Return (X, Y) of the center of cell containing provided text 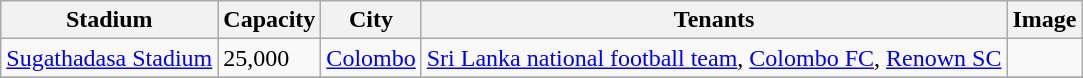
Image (1044, 20)
City (371, 20)
Sugathadasa Stadium (110, 58)
Tenants (714, 20)
25,000 (270, 58)
Colombo (371, 58)
Stadium (110, 20)
Sri Lanka national football team, Colombo FC, Renown SC (714, 58)
Capacity (270, 20)
